Search for the cell housing the specified text and yield its (X, Y) center coordinate. 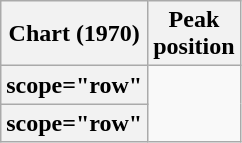
Peakposition (194, 34)
Chart (1970) (74, 34)
